Extract the (X, Y) coordinate from the center of the cell holding the provided text.  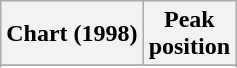
Peakposition (189, 34)
Chart (1998) (72, 34)
